Search for the cell housing the specified text and yield its (X, Y) center coordinate. 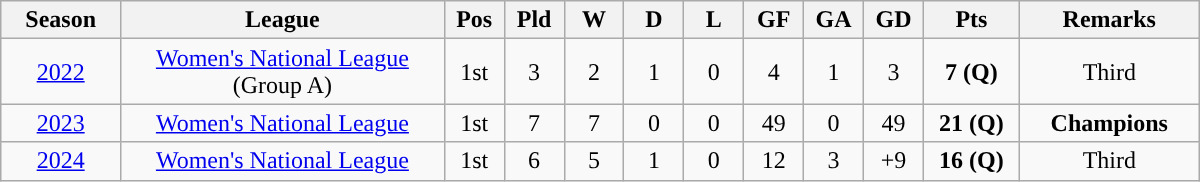
Pld (534, 20)
5 (594, 161)
GF (774, 20)
7 (Q) (971, 72)
4 (774, 72)
Pos (474, 20)
+9 (894, 161)
12 (774, 161)
L (714, 20)
GD (894, 20)
2022 (61, 72)
Champions (1109, 123)
GA (834, 20)
Remarks (1109, 20)
6 (534, 161)
D (654, 20)
21 (Q) (971, 123)
16 (Q) (971, 161)
2023 (61, 123)
Season (61, 20)
League (283, 20)
W (594, 20)
Pts (971, 20)
2024 (61, 161)
2 (594, 72)
Women's National League(Group A) (283, 72)
